Pinpoint the cell where the given text exists, returning its [x, y] midpoint coordinate. 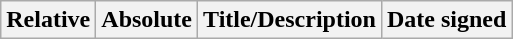
Title/Description [290, 20]
Relative [48, 20]
Date signed [446, 20]
Absolute [147, 20]
